Pinpoint the cell where the given text exists, returning its (x, y) midpoint coordinate. 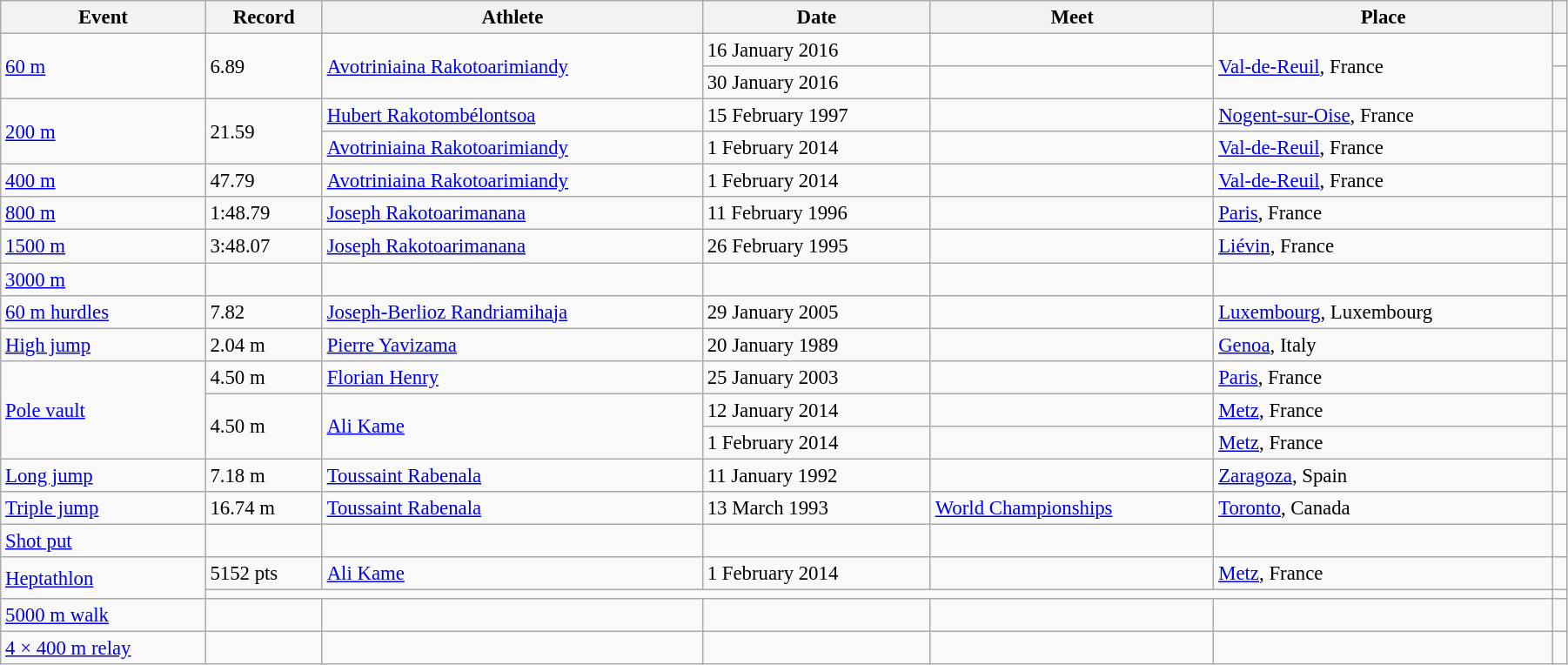
2.04 m (264, 345)
Florian Henry (512, 377)
7.82 (264, 312)
Zaragoza, Spain (1384, 475)
16.74 m (264, 508)
1:48.79 (264, 213)
29 January 2005 (816, 312)
High jump (103, 345)
16 January 2016 (816, 50)
12 January 2014 (816, 410)
Long jump (103, 475)
200 m (103, 132)
Nogent-sur-Oise, France (1384, 116)
800 m (103, 213)
400 m (103, 181)
6.89 (264, 66)
Athlete (512, 17)
Toronto, Canada (1384, 508)
Heptathlon (103, 578)
Record (264, 17)
1500 m (103, 246)
11 January 1992 (816, 475)
Pole vault (103, 409)
4 × 400 m relay (103, 648)
15 February 1997 (816, 116)
Meet (1072, 17)
7.18 m (264, 475)
Liévin, France (1384, 246)
Genoa, Italy (1384, 345)
26 February 1995 (816, 246)
21.59 (264, 132)
World Championships (1072, 508)
Luxembourg, Luxembourg (1384, 312)
30 January 2016 (816, 83)
Place (1384, 17)
Pierre Yavizama (512, 345)
3000 m (103, 279)
13 March 1993 (816, 508)
20 January 1989 (816, 345)
11 February 1996 (816, 213)
Joseph-Berlioz Randriamihaja (512, 312)
60 m hurdles (103, 312)
Hubert Rakotombélontsoa (512, 116)
25 January 2003 (816, 377)
Date (816, 17)
60 m (103, 66)
47.79 (264, 181)
3:48.07 (264, 246)
Shot put (103, 541)
Triple jump (103, 508)
Event (103, 17)
5152 pts (264, 574)
5000 m walk (103, 615)
